Find where the given text appears and provide that cell's center as (X, Y) coordinate. 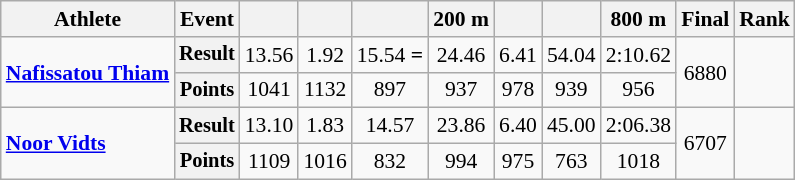
2:10.62 (638, 55)
800 m (638, 19)
23.86 (461, 126)
975 (518, 162)
Athlete (88, 19)
6880 (705, 72)
832 (390, 162)
2:06.38 (638, 126)
24.46 (461, 55)
1109 (270, 162)
1016 (324, 162)
45.00 (572, 126)
6.41 (518, 55)
994 (461, 162)
Final (705, 19)
1018 (638, 162)
13.56 (270, 55)
200 m (461, 19)
937 (461, 90)
956 (638, 90)
1132 (324, 90)
1041 (270, 90)
939 (572, 90)
6707 (705, 144)
14.57 (390, 126)
763 (572, 162)
54.04 (572, 55)
978 (518, 90)
Nafissatou Thiam (88, 72)
Rank (764, 19)
6.40 (518, 126)
1.92 (324, 55)
15.54 = (390, 55)
Event (207, 19)
Noor Vidts (88, 144)
13.10 (270, 126)
897 (390, 90)
1.83 (324, 126)
